Locate the cell with the specified text and output its (x, y) center coordinate. 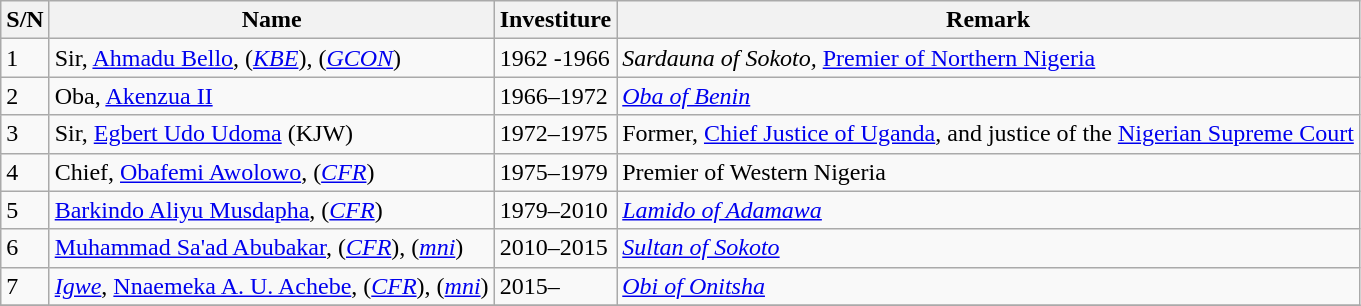
1 (25, 58)
1966–1972 (556, 96)
Sir, Ahmadu Bello, (KBE), (GCON) (272, 58)
Igwe, Nnaemeka A. U. Achebe, (CFR), (mni) (272, 286)
Premier of Western Nigeria (988, 172)
2010–2015 (556, 248)
Sardauna of Sokoto, Premier of Northern Nigeria (988, 58)
1975–1979 (556, 172)
Name (272, 20)
S/N (25, 20)
5 (25, 210)
6 (25, 248)
2015– (556, 286)
3 (25, 134)
7 (25, 286)
Sultan of Sokoto (988, 248)
1962 -1966 (556, 58)
Remark (988, 20)
Obi of Onitsha (988, 286)
Oba of Benin (988, 96)
1972–1975 (556, 134)
Lamido of Adamawa (988, 210)
Barkindo Aliyu Musdapha, (CFR) (272, 210)
Investiture (556, 20)
4 (25, 172)
Muhammad Sa'ad Abubakar, (CFR), (mni) (272, 248)
2 (25, 96)
Sir, Egbert Udo Udoma (KJW) (272, 134)
Former, Chief Justice of Uganda, and justice of the Nigerian Supreme Court (988, 134)
Oba, Akenzua II (272, 96)
Chief, Obafemi Awolowo, (CFR) (272, 172)
1979–2010 (556, 210)
